Return (X, Y) of the center of cell containing provided text 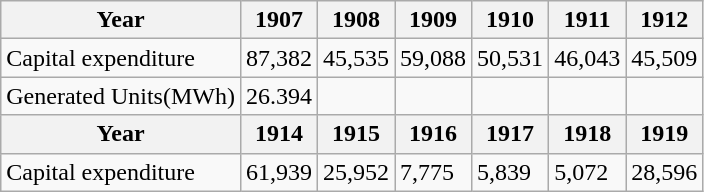
1911 (588, 20)
1910 (510, 20)
Generated Units(MWh) (121, 96)
1919 (664, 134)
25,952 (356, 172)
46,043 (588, 58)
5,839 (510, 172)
87,382 (278, 58)
1909 (434, 20)
1912 (664, 20)
1917 (510, 134)
50,531 (510, 58)
1908 (356, 20)
59,088 (434, 58)
7,775 (434, 172)
1907 (278, 20)
61,939 (278, 172)
1916 (434, 134)
1918 (588, 134)
45,535 (356, 58)
28,596 (664, 172)
1915 (356, 134)
45,509 (664, 58)
26.394 (278, 96)
5,072 (588, 172)
1914 (278, 134)
